Extract the [x, y] coordinate from the center of the cell holding the provided text.  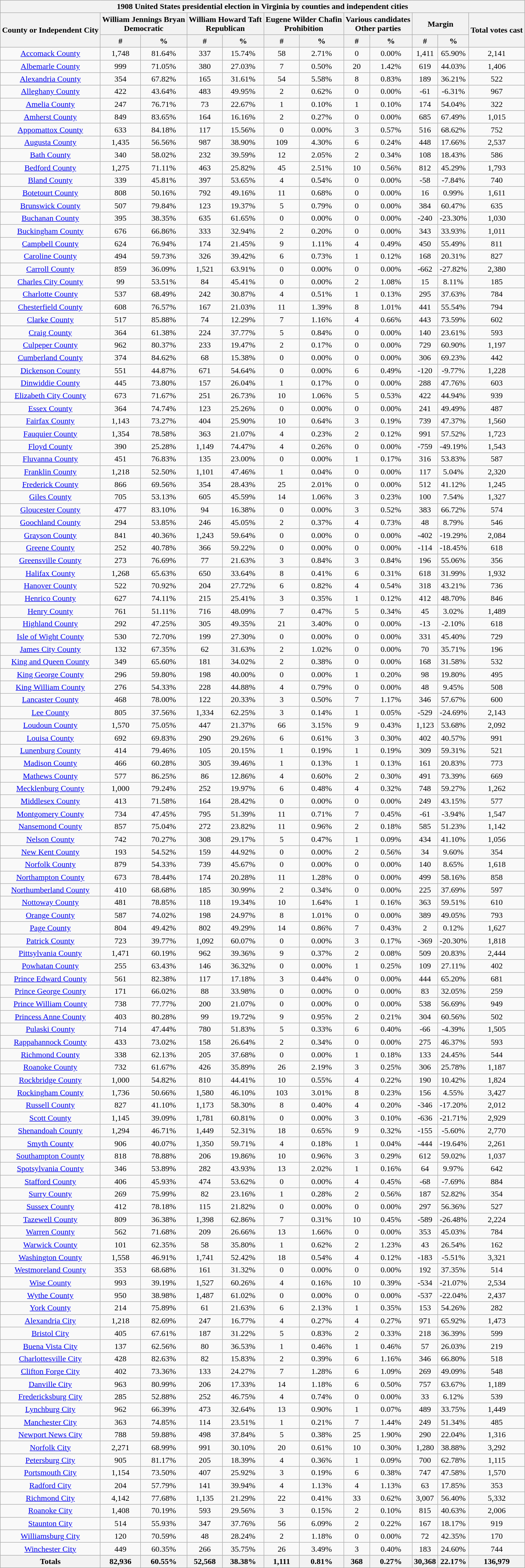
Prince Edward County [51, 978]
849 [121, 117]
0.86% [322, 928]
610 [497, 903]
Bristol City [51, 1333]
62.86% [243, 1219]
25.26% [243, 408]
44.41% [243, 1080]
54.04% [453, 104]
54.52% [164, 852]
Roanoke City [51, 1511]
255 [121, 966]
1,627 [497, 928]
70.92% [164, 586]
189 [425, 79]
1,149 [204, 446]
2,084 [497, 535]
59.51% [453, 903]
288 [425, 383]
-2.10% [453, 624]
58.16% [453, 877]
224 [204, 332]
70.27% [164, 839]
Caroline County [51, 256]
723 [121, 940]
6.12% [453, 1397]
434 [425, 839]
0.14% [322, 712]
2.02% [322, 1169]
63.43% [164, 966]
39.19% [164, 1283]
66.02% [164, 991]
1,280 [425, 1447]
-5.51% [453, 1257]
Greensville County [51, 560]
426 [204, 1067]
25.41% [243, 599]
Albemarle County [51, 66]
15.83% [243, 1359]
1,435 [121, 142]
Pulaski County [51, 1029]
32.05% [453, 991]
73.27% [164, 421]
18.17% [453, 1523]
3.02% [453, 611]
54.82% [164, 1080]
603 [497, 383]
390 [121, 446]
31.22% [243, 1333]
40.36% [164, 535]
489 [425, 1410]
Williamsburg City [51, 1536]
70.59% [164, 1536]
78.18% [164, 1207]
949 [497, 1004]
619 [425, 66]
23.16% [243, 1194]
241 [425, 408]
Stafford County [51, 1181]
316 [425, 459]
56.69% [453, 1004]
65.90% [453, 54]
60.55% [164, 1561]
Bedford County [51, 167]
1,056 [497, 839]
561 [121, 978]
59.02% [453, 1156]
-3.94% [453, 814]
1,334 [204, 712]
740 [497, 180]
Portsmouth City [51, 1473]
65.20% [453, 978]
215 [204, 599]
31.99% [453, 573]
Culpeper County [51, 345]
1,781 [204, 1118]
-537 [425, 1295]
39.09% [164, 1118]
47.76% [453, 383]
296 [121, 674]
80.37% [164, 345]
Rockbridge County [51, 1080]
Westmoreland County [51, 1270]
27.30% [243, 637]
1,262 [497, 789]
15.56% [243, 130]
1,560 [497, 421]
-23.30% [453, 218]
846 [497, 599]
1,487 [204, 1295]
Totals [51, 1561]
59.64% [243, 535]
Buena Vista City [51, 1346]
60.81% [243, 1118]
50.16% [164, 193]
599 [497, 1333]
58.02% [164, 155]
Rockingham County [51, 1093]
60.35% [164, 1549]
8.79% [453, 522]
56 [282, 1523]
61.65% [243, 218]
26.54% [453, 1245]
Fredericksburg City [51, 1397]
16.77% [243, 1321]
508 [497, 687]
22.67% [243, 104]
0.05% [391, 712]
43 [425, 1245]
4,142 [121, 1498]
295 [425, 294]
55.54% [453, 307]
73.59% [453, 320]
54 [282, 79]
Floyd County [51, 446]
0.55% [322, 1080]
322 [497, 104]
-68 [425, 1181]
337 [204, 54]
Norfolk County [51, 865]
2,224 [497, 1219]
46.37% [453, 1042]
498 [204, 1435]
118 [204, 903]
612 [425, 1156]
34 [425, 852]
45.41% [243, 282]
Elizabeth City County [51, 396]
County or Independent City [51, 30]
3.01% [322, 1093]
600 [497, 700]
73 [204, 104]
633 [121, 130]
1.17% [391, 700]
0.08% [391, 953]
32.64% [243, 1410]
78.58% [164, 434]
23.00% [243, 459]
9.45% [453, 687]
0.36% [322, 1460]
47.25% [164, 624]
544 [497, 1055]
326 [204, 256]
68.62% [453, 130]
1,092 [204, 940]
80 [204, 1346]
2.01% [322, 484]
681 [497, 978]
31.63% [243, 649]
1.44% [391, 1422]
714 [121, 1029]
Newport News City [51, 1435]
73.50% [164, 1473]
132 [121, 649]
40.57% [453, 738]
1,543 [497, 446]
805 [121, 712]
44.87% [164, 371]
40.78% [164, 548]
1,818 [497, 940]
1,408 [121, 1511]
46.75% [243, 1397]
251 [204, 396]
445 [121, 383]
24.27% [243, 1371]
193 [121, 852]
83 [425, 991]
82,936 [121, 1561]
Shenandoah County [51, 1131]
37.56% [164, 712]
405 [121, 1333]
Fairfax County [51, 421]
44.94% [453, 396]
Fluvanna County [51, 459]
67.61% [164, 1333]
75.89% [164, 1308]
1,011 [497, 231]
815 [425, 1511]
45.29% [453, 167]
68 [204, 358]
309 [425, 750]
232 [204, 155]
818 [121, 1156]
512 [425, 484]
1.23% [391, 1245]
1,275 [121, 167]
33.98% [243, 991]
2.71% [322, 54]
Various candidatesOther parties [378, 24]
285 [121, 1397]
795 [204, 814]
7.54% [453, 497]
788 [121, 1435]
17.85% [453, 1485]
1,505 [497, 1029]
Manchester City [51, 1422]
36.38% [164, 1219]
Danville City [51, 1384]
366 [204, 548]
Clarke County [51, 320]
466 [121, 763]
25.82% [243, 167]
74.74% [164, 408]
Powhatan County [51, 966]
0.74% [322, 1397]
12.86% [243, 776]
780 [204, 1029]
60.28% [164, 763]
9.97% [453, 1169]
39.36% [243, 953]
47.44% [164, 1029]
29.17% [243, 839]
509 [425, 953]
45.93% [164, 1181]
Rappahannock County [51, 1042]
101 [121, 1245]
41.12% [453, 484]
736 [497, 586]
19.37% [243, 206]
487 [497, 408]
2,534 [497, 1283]
47.46% [243, 472]
1,723 [497, 434]
18.39% [243, 1460]
442 [497, 358]
5,332 [497, 1498]
294 [121, 522]
67.35% [164, 649]
1,489 [497, 611]
153 [425, 1308]
108 [425, 155]
671 [204, 371]
530 [121, 637]
16 [425, 193]
60.90% [453, 345]
0.99% [453, 193]
75.05% [164, 725]
43.64% [164, 92]
443 [425, 320]
518 [497, 1359]
Petersburg City [51, 1460]
4.55% [453, 1093]
73.36% [164, 1371]
49.09% [453, 1371]
2,006 [497, 1511]
597 [497, 890]
86 [204, 776]
25.92% [243, 1473]
585 [425, 827]
43.93% [243, 1169]
-22.04% [453, 1295]
33.75% [453, 1410]
1,142 [497, 827]
1,350 [204, 1143]
105 [204, 750]
85.88% [164, 320]
Amherst County [51, 117]
Campbell County [51, 244]
80.28% [164, 1017]
304 [425, 1017]
28.42% [243, 801]
60.56% [453, 1017]
0.81% [322, 1561]
49.95% [243, 92]
67.49% [453, 117]
331 [425, 637]
627 [121, 599]
21.82% [243, 1207]
1,736 [121, 1093]
20.31% [453, 256]
3.49% [322, 1549]
79.46% [164, 750]
0.71% [322, 814]
59.31% [453, 750]
30,368 [425, 1561]
103 [282, 1093]
810 [204, 1080]
752 [497, 130]
78.44% [164, 877]
74.47% [243, 446]
1.66% [322, 1232]
52.50% [164, 472]
1,547 [497, 814]
30.87% [243, 294]
Warren County [51, 1232]
Alleghany County [51, 92]
Smyth County [51, 1143]
30.10% [243, 1447]
Winchester City [51, 1549]
33.64% [243, 573]
413 [121, 801]
809 [121, 1219]
62.35% [164, 1245]
858 [497, 877]
51.83% [243, 1029]
859 [121, 269]
Craig County [51, 332]
83.10% [164, 510]
72.70% [164, 637]
27.03% [243, 66]
919 [497, 1523]
-17.20% [453, 1105]
1,228 [497, 371]
74.02% [164, 915]
2,261 [497, 1143]
0.51% [322, 294]
53.89% [164, 1169]
16.16% [243, 117]
Sussex County [51, 1207]
477 [121, 510]
King and Queen County [51, 662]
William Howard TaftRepublican [225, 24]
-13 [425, 624]
30.99% [243, 890]
-19.64% [453, 1143]
1,398 [204, 1219]
349 [121, 662]
Scott County [51, 1118]
76.57% [164, 307]
29.26% [243, 738]
49.05% [453, 915]
0.68% [322, 193]
Patrick County [51, 940]
742 [121, 839]
37.35% [453, 1270]
40.63% [453, 1511]
1,101 [204, 472]
650 [204, 573]
Accomack County [51, 54]
19.47% [243, 345]
266 [204, 1549]
406 [121, 1181]
64 [425, 1169]
35.71% [453, 649]
441 [425, 307]
19.80% [453, 674]
Page County [51, 928]
407 [204, 1473]
2,437 [497, 1295]
122 [204, 700]
28.24% [243, 1536]
1,521 [204, 269]
Buchanan County [51, 218]
Lynchburg City [51, 1410]
403 [121, 1017]
368 [357, 1561]
574 [497, 510]
333 [204, 231]
59.80% [164, 674]
Prince William County [51, 1004]
602 [497, 320]
879 [121, 865]
794 [497, 307]
0.60% [322, 776]
48.70% [453, 599]
77 [204, 560]
61.02% [243, 1295]
389 [425, 915]
Cumberland County [51, 358]
Loudoun County [51, 725]
22.04% [453, 1435]
812 [425, 167]
51.39% [243, 814]
12 [282, 155]
Buckingham County [51, 231]
67.82% [164, 79]
987 [204, 142]
1,527 [204, 1283]
James City County [51, 649]
1,294 [121, 1131]
1.42% [391, 66]
21.03% [243, 307]
53.51% [164, 282]
21.29% [243, 1498]
39.94% [243, 1485]
Charlottesville City [51, 1359]
1,143 [121, 421]
53.65% [243, 180]
-183 [425, 1257]
51.23% [453, 827]
1,015 [497, 117]
17.18% [243, 978]
45.05% [243, 522]
77.68% [164, 1498]
71.05% [164, 66]
18.43% [453, 155]
66.39% [164, 1410]
Henry County [51, 611]
23.51% [243, 1422]
78.00% [164, 700]
738 [121, 1004]
38.38% [243, 1561]
32.94% [243, 231]
55.49% [453, 244]
537 [121, 294]
Grayson County [51, 535]
2.51% [322, 167]
Alexandria County [51, 79]
Nelson County [51, 839]
495 [497, 674]
1,471 [121, 953]
Wythe County [51, 1295]
1,145 [121, 1118]
73.80% [164, 383]
36.21% [453, 79]
57.52% [453, 434]
69.83% [164, 738]
0.90% [322, 1410]
19.86% [243, 1156]
Fauquier County [51, 434]
642 [497, 1169]
1,473 [497, 1321]
73.39% [453, 776]
79.24% [164, 789]
-6.31% [453, 92]
66.86% [164, 231]
76.69% [164, 560]
Prince George County [51, 991]
Essex County [51, 408]
Nansemond County [51, 827]
Washington County [51, 1257]
100 [425, 497]
669 [497, 776]
Alexandria City [51, 1321]
52,568 [204, 1561]
59.71% [243, 1143]
Orange County [51, 915]
Halifax County [51, 573]
37.76% [243, 1523]
1.90% [391, 1435]
21 [282, 624]
4.30% [322, 142]
Warwick County [51, 1245]
Madison County [51, 763]
-24.69% [453, 712]
51.11% [164, 611]
747 [425, 1473]
66.72% [453, 510]
Lancaster County [51, 700]
Princess Anne County [51, 1017]
61 [204, 1308]
1,406 [497, 66]
25.28% [164, 446]
-155 [425, 1131]
481 [121, 903]
69.23% [453, 358]
Charles City County [51, 282]
26.66% [243, 1232]
46.91% [164, 1257]
37.84% [243, 1435]
135 [204, 459]
52.31% [243, 1131]
1.64% [322, 903]
802 [204, 928]
72 [425, 1536]
60.47% [453, 206]
35.89% [243, 1067]
44.03% [453, 66]
70 [425, 649]
71.11% [164, 167]
35.80% [243, 1245]
183 [425, 1549]
42.35% [453, 1536]
308 [204, 839]
0.82% [322, 586]
624 [121, 244]
485 [497, 1422]
700 [425, 1460]
1,115 [497, 1460]
94 [204, 510]
347 [204, 1523]
20.33% [243, 700]
200 [204, 1004]
19.72% [243, 1017]
20.15% [243, 750]
23.61% [453, 332]
43.21% [453, 586]
48.09% [243, 611]
24.60% [453, 1549]
52.82% [453, 1194]
228 [204, 687]
27.72% [243, 586]
39.42% [243, 256]
Frederick County [51, 484]
65.92% [453, 1321]
162 [497, 1245]
967 [497, 92]
Henrico County [51, 599]
49.35% [243, 624]
Roanoke County [51, 1067]
9.60% [453, 852]
1,173 [204, 1105]
199 [204, 637]
451 [121, 459]
1.02% [322, 649]
339 [121, 180]
16.38% [243, 510]
King George County [51, 674]
Dinwiddie County [51, 383]
Margin [440, 24]
Hanover County [51, 586]
Goochland County [51, 522]
60.26% [243, 1283]
246 [204, 522]
999 [121, 66]
Richmond City [51, 1498]
78.88% [164, 1156]
10.42% [453, 1080]
404 [204, 421]
397 [204, 180]
410 [121, 890]
137 [121, 1346]
45.40% [453, 637]
63.67% [453, 1384]
3.40% [322, 624]
40.00% [243, 674]
5.04% [453, 472]
82.69% [164, 1321]
0.64% [322, 421]
26.04% [243, 383]
114 [204, 1422]
79.84% [164, 206]
57.67% [453, 700]
1,327 [497, 497]
-114 [425, 548]
447 [204, 725]
66 [282, 725]
57.79% [164, 1485]
40.07% [164, 1143]
Radford City [51, 1485]
165 [204, 79]
19.34% [243, 903]
428 [121, 1359]
1,824 [497, 1080]
Bland County [51, 180]
5.58% [322, 79]
Brunswick County [51, 206]
502 [497, 1017]
Middlesex County [51, 801]
1,793 [497, 167]
906 [121, 1143]
259 [497, 991]
19.97% [243, 789]
0.57% [391, 130]
276 [121, 687]
21.45% [243, 244]
52.88% [164, 1397]
2,537 [497, 142]
3,292 [497, 1447]
33.93% [453, 231]
156 [425, 1093]
1,189 [497, 1384]
3,007 [425, 1498]
857 [121, 827]
47.37% [453, 421]
538 [425, 1004]
66.80% [453, 1359]
2.19% [322, 1067]
26.64% [243, 1042]
84.18% [164, 130]
6.09% [322, 1523]
-49.19% [453, 446]
1,111 [282, 1561]
2,143 [497, 712]
1,135 [204, 1498]
1,611 [497, 193]
1,268 [121, 573]
38.98% [164, 1295]
29.56% [243, 1511]
-19.29% [453, 535]
74.11% [164, 599]
50.66% [164, 1093]
74.85% [164, 1422]
37.68% [243, 1055]
Appomattox County [51, 130]
744 [497, 1549]
0.66% [391, 320]
17.66% [453, 142]
37.69% [453, 890]
71.68% [164, 1232]
-9.77% [453, 371]
491 [425, 776]
Gloucester County [51, 510]
Russell County [51, 1105]
136,979 [497, 1561]
Northumberland County [51, 890]
395 [121, 218]
0.44% [322, 978]
3,321 [497, 1257]
841 [121, 535]
380 [204, 66]
181 [204, 662]
170 [497, 1536]
939 [497, 396]
884 [497, 1181]
562 [121, 1232]
3,427 [497, 1093]
Charlotte County [51, 294]
-589 [425, 1219]
808 [121, 193]
449 [121, 1549]
86.25% [164, 776]
51.34% [453, 1422]
-534 [425, 1283]
Nottoway County [51, 903]
0.28% [322, 1194]
546 [497, 522]
1,187 [497, 1067]
804 [121, 928]
84 [204, 282]
190 [425, 1080]
39.46% [243, 763]
76.71% [164, 104]
0.95% [322, 1017]
Louisa County [51, 738]
383 [425, 510]
517 [121, 320]
Northampton County [51, 877]
83.65% [164, 117]
527 [497, 1207]
468 [121, 700]
1.39% [322, 307]
1.08% [391, 282]
49.42% [164, 928]
586 [497, 155]
218 [425, 1333]
65.60% [164, 662]
318 [425, 586]
81.64% [164, 54]
Giles County [51, 497]
49.29% [243, 928]
0.65% [322, 1131]
Southampton County [51, 1156]
55.93% [164, 1523]
45.81% [164, 180]
734 [121, 814]
685 [425, 117]
374 [121, 358]
61.67% [164, 1067]
2,141 [497, 54]
60.07% [243, 940]
62.56% [164, 1346]
59.22% [243, 548]
45.59% [243, 497]
676 [121, 231]
80.99% [164, 1384]
1,030 [497, 218]
-18.45% [453, 548]
2,770 [497, 1131]
0.24% [391, 142]
8.65% [453, 865]
993 [121, 1283]
38.35% [164, 218]
433 [121, 1042]
-4.39% [453, 1029]
141 [204, 1485]
1,618 [497, 865]
Dickenson County [51, 371]
81.17% [164, 1460]
-120 [425, 371]
732 [121, 1067]
483 [204, 92]
Richmond County [51, 1055]
157 [204, 383]
1,354 [121, 434]
Botetourt County [51, 193]
2,929 [497, 1118]
1,037 [497, 1156]
608 [121, 307]
53.83% [453, 459]
53.68% [453, 725]
62.25% [243, 712]
98 [425, 674]
971 [425, 1321]
548 [497, 1371]
34.02% [243, 662]
46.71% [164, 1131]
716 [204, 611]
297 [425, 1207]
Wise County [51, 1283]
23.82% [243, 827]
82.63% [164, 1359]
58.30% [243, 1105]
521 [497, 750]
75.04% [164, 827]
1,580 [204, 1093]
Isle of Wight County [51, 637]
793 [497, 915]
-369 [425, 940]
65.63% [164, 573]
22.17% [453, 1561]
605 [204, 497]
62 [204, 649]
88 [204, 991]
54.64% [243, 371]
69.56% [164, 484]
292 [121, 624]
1908 United States presidential election in Virginia by counties and independent cities [262, 7]
532 [497, 662]
71.67% [164, 396]
2.05% [322, 155]
Tazewell County [51, 1219]
757 [425, 1384]
52.42% [243, 1257]
35.75% [243, 1549]
-444 [425, 1143]
39.77% [164, 940]
61.38% [164, 332]
William Jennings BryanDemocratic [143, 24]
38.90% [243, 142]
46.10% [243, 1093]
1,245 [497, 484]
36.09% [164, 269]
21.37% [243, 725]
1,243 [204, 535]
748 [425, 789]
-402 [425, 535]
1.11% [322, 244]
2,271 [121, 1447]
2,320 [497, 472]
338 [121, 1055]
-27.82% [453, 269]
27.11% [453, 966]
242 [204, 294]
24.97% [243, 915]
-26.48% [453, 1219]
-20.30% [453, 940]
54.26% [453, 1308]
233 [204, 345]
2,012 [497, 1105]
2,444 [497, 953]
-346 [425, 1105]
1,558 [121, 1257]
Eugene Wilder ChafinProhibition [304, 24]
539 [497, 1397]
Highland County [51, 624]
158 [204, 1042]
444 [425, 978]
82.38% [164, 978]
44.88% [243, 687]
Montgomery County [51, 814]
15.74% [243, 54]
31.58% [453, 662]
214 [121, 1308]
36.39% [453, 1333]
-66 [425, 1029]
1,316 [497, 1435]
74 [204, 320]
59.88% [164, 1435]
0.26% [322, 446]
-662 [425, 269]
37.77% [243, 332]
8.11% [453, 282]
Lee County [51, 712]
Chesterfield County [51, 307]
Augusta County [51, 142]
55.06% [453, 560]
26.03% [453, 1346]
38.88% [453, 1447]
0.15% [322, 1511]
76.94% [164, 244]
45.67% [243, 865]
36.53% [243, 1346]
-21.07% [453, 1283]
84.62% [164, 358]
414 [121, 750]
384 [425, 206]
39.59% [243, 155]
New Kent County [51, 852]
2,380 [497, 269]
0.48% [322, 789]
Staunton City [51, 1523]
692 [121, 738]
68.99% [164, 1447]
120 [121, 1536]
1,197 [497, 345]
343 [425, 231]
448 [425, 142]
3.15% [322, 725]
463 [204, 167]
59.27% [453, 789]
Franklin County [51, 472]
272 [204, 827]
950 [121, 1295]
473 [204, 1410]
0.52% [391, 510]
1.09% [391, 1371]
340 [121, 155]
44.92% [243, 852]
62.78% [453, 1460]
King William County [51, 687]
159 [204, 852]
37.63% [453, 294]
56.40% [453, 1498]
43.15% [453, 801]
1,748 [121, 54]
1,411 [425, 54]
73.02% [164, 1042]
75.99% [164, 1194]
53.85% [164, 522]
Norfolk City [51, 1447]
0.53% [391, 396]
47.45% [164, 814]
-58 [425, 180]
705 [121, 497]
26.73% [243, 396]
146 [204, 966]
Mathews County [51, 776]
0.29% [391, 1156]
56.36% [453, 1207]
792 [204, 193]
Pittsylvania County [51, 953]
28.43% [243, 484]
Lunenburg County [51, 750]
71.58% [164, 801]
57 [425, 1346]
24.45% [453, 1055]
450 [425, 244]
49.49% [453, 408]
Amelia County [51, 104]
-636 [425, 1118]
15.38% [243, 358]
59.73% [164, 256]
78.85% [164, 903]
47.58% [453, 1473]
York County [51, 1308]
17.33% [243, 1384]
-5.60% [453, 1131]
1,932 [497, 573]
25.78% [453, 1067]
2,092 [497, 725]
62.13% [164, 1055]
219 [497, 1346]
225 [425, 890]
-7.84% [453, 180]
1,741 [204, 1257]
474 [204, 1181]
63 [425, 1485]
2.13% [322, 1308]
773 [497, 763]
36.32% [243, 966]
Carroll County [51, 269]
273 [121, 560]
866 [121, 484]
507 [121, 206]
76.83% [164, 459]
1,154 [121, 1473]
Total votes cast [497, 30]
15 [425, 282]
31.32% [243, 1270]
-529 [425, 712]
56.56% [164, 142]
-240 [425, 218]
1,123 [425, 725]
516 [425, 130]
Spotsylvania County [51, 1169]
45.03% [453, 1232]
60.19% [164, 953]
Bath County [51, 155]
31.61% [243, 79]
49.16% [243, 193]
53.13% [164, 497]
77.77% [164, 1004]
811 [497, 244]
171 [121, 991]
115 [204, 1207]
63.91% [243, 269]
-759 [425, 446]
356 [497, 560]
22 [282, 1498]
275 [425, 1042]
53.62% [243, 1181]
551 [121, 371]
Clifton Forge City [51, 1371]
494 [121, 256]
761 [121, 611]
70.19% [164, 1511]
20.28% [243, 877]
-21.71% [453, 1118]
Greene County [51, 548]
Surry County [51, 1194]
209 [204, 1232]
-7.69% [453, 1181]
25.90% [243, 421]
192 [425, 1270]
0.07% [391, 1410]
Mecklenburg County [51, 789]
963 [121, 1384]
499 [425, 877]
905 [121, 1460]
68.49% [164, 294]
12.29% [243, 320]
